Determine the [x, y] coordinate at the center of the cell enclosing the given text.  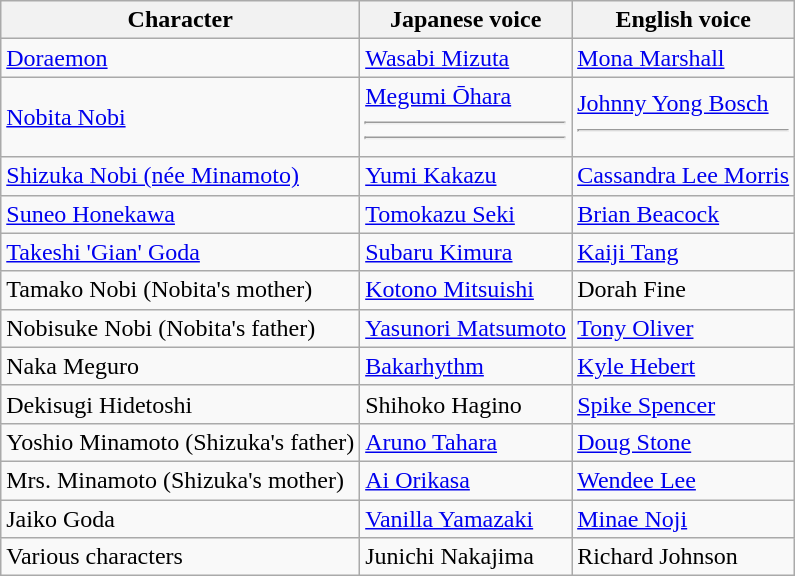
Kyle Hebert [684, 366]
Character [180, 20]
Subaru Kimura [466, 252]
Mona Marshall [684, 58]
Brian Beacock [684, 214]
Cassandra Lee Morris [684, 176]
Tony Oliver [684, 328]
Aruno Tahara [466, 442]
Doug Stone [684, 442]
English voice [684, 20]
Shizuka Nobi (née Minamoto) [180, 176]
Kaiji Tang [684, 252]
Doraemon [180, 58]
Various characters [180, 557]
Japanese voice [466, 20]
Dorah Fine [684, 290]
Tamako Nobi (Nobita's mother) [180, 290]
Mrs. Minamoto (Shizuka's mother) [180, 480]
Minae Noji [684, 519]
Wasabi Mizuta [466, 58]
Bakarhythm [466, 366]
Megumi Ōhara [466, 117]
Wendee Lee [684, 480]
Kotono Mitsuishi [466, 290]
Shihoko Hagino [466, 404]
Suneo Honekawa [180, 214]
Yoshio Minamoto (Shizuka's father) [180, 442]
Spike Spencer [684, 404]
Vanilla Yamazaki [466, 519]
Takeshi 'Gian' Goda [180, 252]
Yasunori Matsumoto [466, 328]
Naka Meguro [180, 366]
Junichi Nakajima [466, 557]
Nobita Nobi [180, 117]
Johnny Yong Bosch [684, 117]
Ai Orikasa [466, 480]
Richard Johnson [684, 557]
Jaiko Goda [180, 519]
Tomokazu Seki [466, 214]
Yumi Kakazu [466, 176]
Nobisuke Nobi (Nobita's father) [180, 328]
Dekisugi Hidetoshi [180, 404]
